Detect which cell encompasses the target text, then output its (x, y) center coordinate. 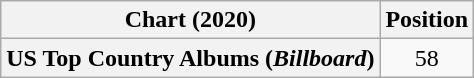
58 (427, 58)
Position (427, 20)
US Top Country Albums (Billboard) (190, 58)
Chart (2020) (190, 20)
